Capture the cell that displays the provided text and extract its [X, Y] central coordinate. 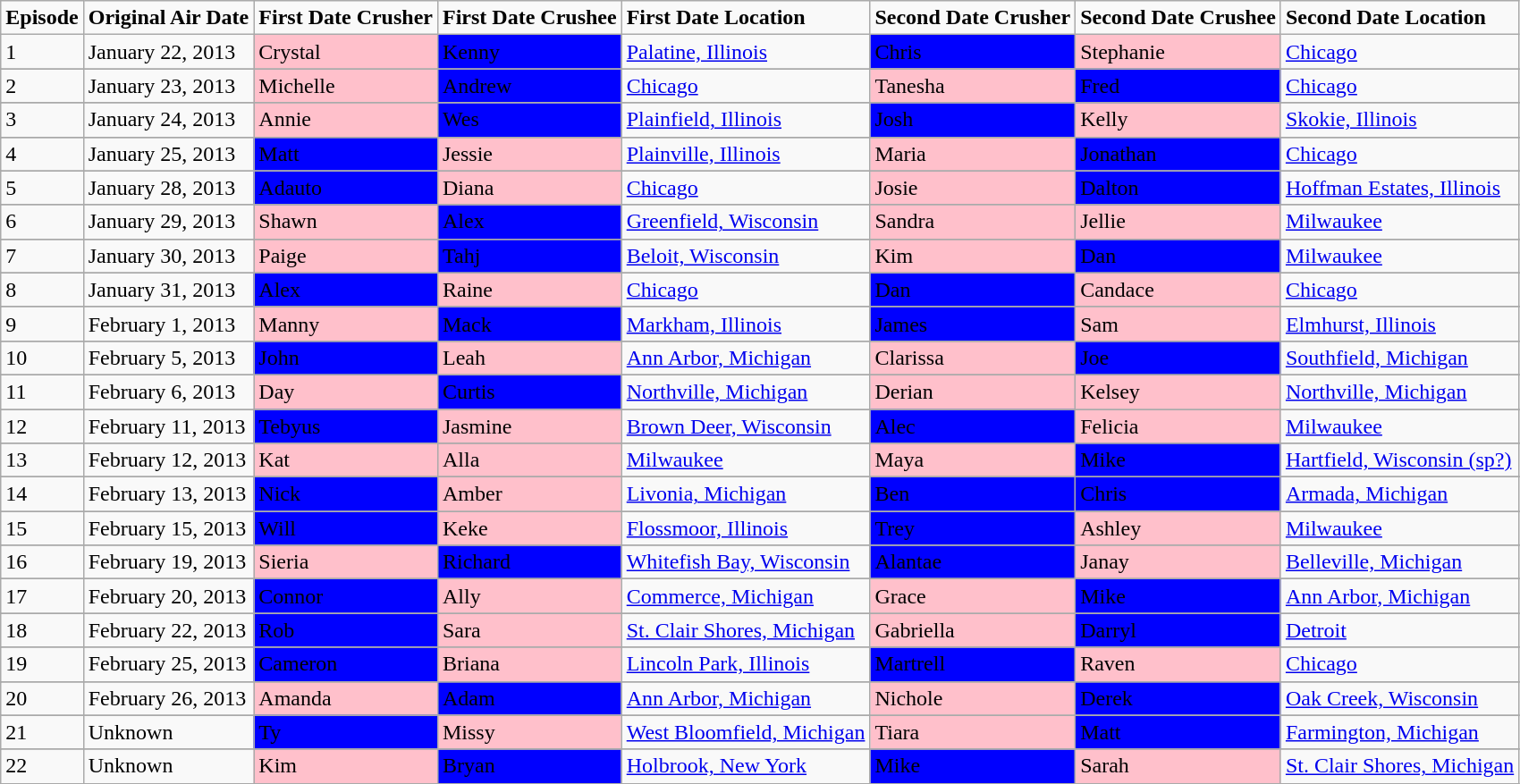
Palatine, Illinois [746, 52]
Holbrook, New York [746, 766]
Tahj [529, 256]
Lincoln Park, Illinois [746, 664]
15 [42, 528]
Josh [973, 120]
John [346, 358]
Kelsey [1178, 392]
First Date Crusher [346, 18]
Second Date Crushee [1178, 18]
February 19, 2013 [168, 562]
9 [42, 324]
Alantae [973, 562]
Stephanie [1178, 52]
Sieria [346, 562]
Ben [973, 494]
Second Date Crusher [973, 18]
Day [346, 392]
Skokie, Illinois [1399, 120]
Kat [346, 460]
10 [42, 358]
Ally [529, 596]
Detroit [1399, 630]
Tiara [973, 732]
Martrell [973, 664]
Ashley [1178, 528]
Jasmine [529, 426]
Amanda [346, 698]
January 23, 2013 [168, 86]
February 6, 2013 [168, 392]
Ty [346, 732]
8 [42, 290]
February 1, 2013 [168, 324]
Belleville, Michigan [1399, 562]
West Bloomfield, Michigan [746, 732]
Tanesha [973, 86]
Jessie [529, 154]
Curtis [529, 392]
Joe [1178, 358]
Jellie [1178, 222]
Adauto [346, 188]
February 15, 2013 [168, 528]
Livonia, Michigan [746, 494]
Derek [1178, 698]
Plainville, Illinois [746, 154]
Felicia [1178, 426]
Bryan [529, 766]
February 12, 2013 [168, 460]
Whitefish Bay, Wisconsin [746, 562]
January 31, 2013 [168, 290]
22 [42, 766]
19 [42, 664]
Briana [529, 664]
Manny [346, 324]
12 [42, 426]
Raven [1178, 664]
11 [42, 392]
Diana [529, 188]
Connor [346, 596]
Hartfield, Wisconsin (sp?) [1399, 460]
13 [42, 460]
1 [42, 52]
James [973, 324]
Jonathan [1178, 154]
Plainfield, Illinois [746, 120]
Shawn [346, 222]
Leah [529, 358]
Hoffman Estates, Illinois [1399, 188]
Markham, Illinois [746, 324]
Alec [973, 426]
Alla [529, 460]
Maya [973, 460]
Sarah [1178, 766]
First Date Location [746, 18]
Amber [529, 494]
Darryl [1178, 630]
Kelly [1178, 120]
Southfield, Michigan [1399, 358]
Crystal [346, 52]
Original Air Date [168, 18]
Clarissa [973, 358]
Trey [973, 528]
Dalton [1178, 188]
6 [42, 222]
Paige [346, 256]
Michelle [346, 86]
Adam [529, 698]
January 25, 2013 [168, 154]
2 [42, 86]
February 20, 2013 [168, 596]
Sara [529, 630]
Nick [346, 494]
Missy [529, 732]
18 [42, 630]
Maria [973, 154]
Annie [346, 120]
3 [42, 120]
Second Date Location [1399, 18]
21 [42, 732]
February 22, 2013 [168, 630]
January 24, 2013 [168, 120]
Brown Deer, Wisconsin [746, 426]
Raine [529, 290]
Derian [973, 392]
17 [42, 596]
Tebyus [346, 426]
Armada, Michigan [1399, 494]
Flossmoor, Illinois [746, 528]
Beloit, Wisconsin [746, 256]
Fred [1178, 86]
Greenfield, Wisconsin [746, 222]
Elmhurst, Illinois [1399, 324]
20 [42, 698]
Andrew [529, 86]
February 5, 2013 [168, 358]
January 22, 2013 [168, 52]
Oak Creek, Wisconsin [1399, 698]
16 [42, 562]
Mack [529, 324]
Farmington, Michigan [1399, 732]
Candace [1178, 290]
Grace [973, 596]
Cameron [346, 664]
Rob [346, 630]
Kenny [529, 52]
Commerce, Michigan [746, 596]
First Date Crushee [529, 18]
4 [42, 154]
February 26, 2013 [168, 698]
February 25, 2013 [168, 664]
January 29, 2013 [168, 222]
Wes [529, 120]
7 [42, 256]
14 [42, 494]
February 13, 2013 [168, 494]
Richard [529, 562]
January 30, 2013 [168, 256]
Nichole [973, 698]
Sam [1178, 324]
January 28, 2013 [168, 188]
Josie [973, 188]
Gabriella [973, 630]
Janay [1178, 562]
Will [346, 528]
Episode [42, 18]
Keke [529, 528]
Sandra [973, 222]
5 [42, 188]
February 11, 2013 [168, 426]
